Determine the (x, y) coordinate at the center of the cell enclosing the given text.  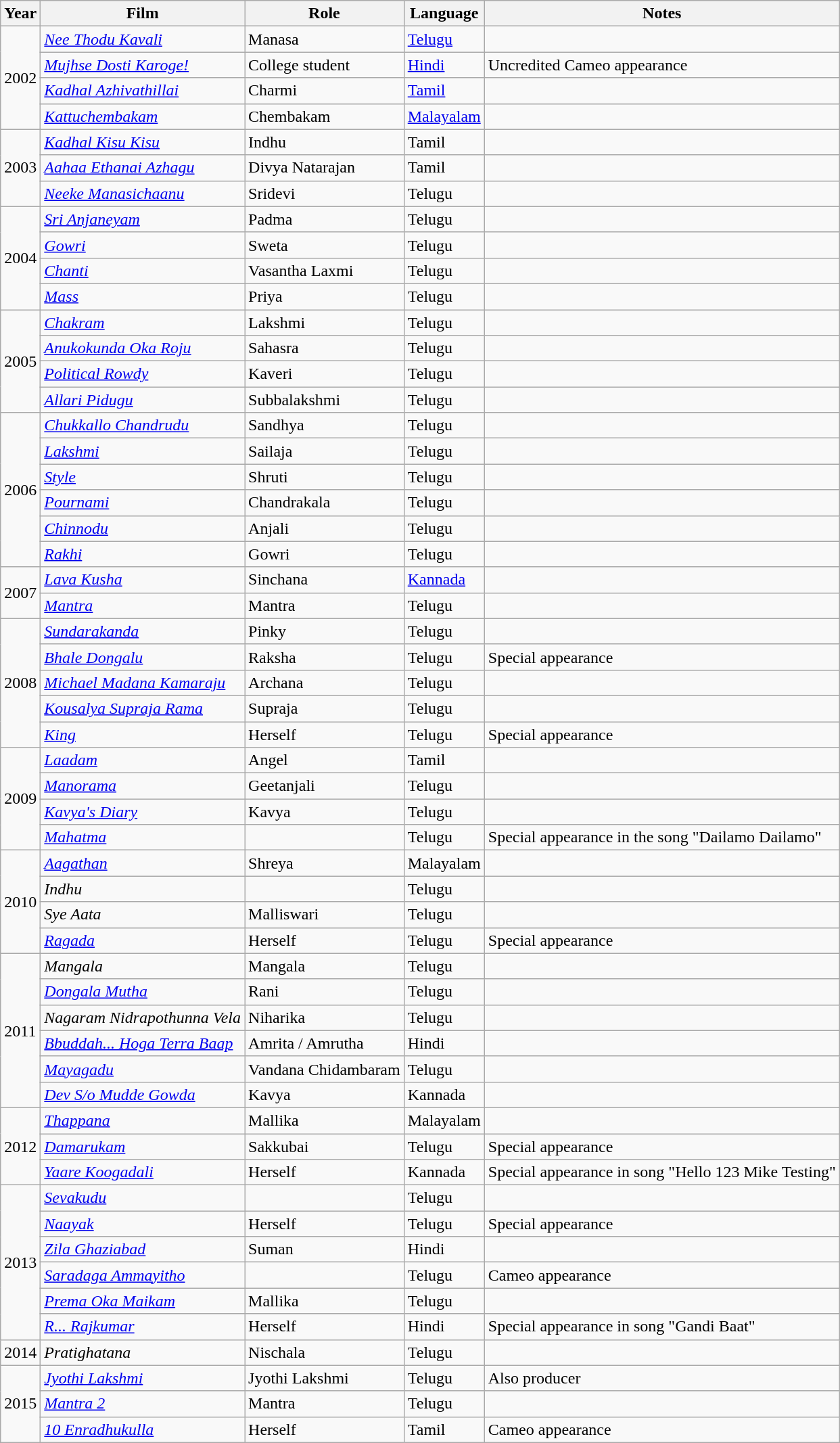
Kousalya Supraja Rama (143, 708)
Mantra 2 (143, 1404)
Film (143, 14)
Manasa (325, 39)
Thappana (143, 1120)
10 Enradhukulla (143, 1429)
Malliswari (325, 915)
Sinchana (325, 580)
Raksha (325, 657)
Amrita / Amrutha (325, 1043)
Chakram (143, 323)
2009 (20, 799)
2003 (20, 168)
Year (20, 14)
Mayagadu (143, 1069)
Chukkallo Chandrudu (143, 426)
2011 (20, 1030)
Also producer (661, 1378)
Shreya (325, 863)
Sri Anjaneyam (143, 219)
Sahasra (325, 348)
Anjali (325, 528)
Niharika (325, 1017)
Style (143, 477)
Kavya's Diary (143, 812)
Manorama (143, 786)
Language (444, 14)
Kaveri (325, 374)
2010 (20, 902)
Dongala Mutha (143, 992)
Aagathan (143, 863)
Archana (325, 683)
Damarukam (143, 1147)
Supraja (325, 708)
Kadhal Kisu Kisu (143, 142)
Prema Oka Maikam (143, 1301)
2015 (20, 1404)
Pinky (325, 631)
Bhale Dongalu (143, 657)
Zila Ghaziabad (143, 1250)
Allari Pidugu (143, 400)
2006 (20, 490)
Political Rowdy (143, 374)
2013 (20, 1262)
Chandrakala (325, 503)
Kadhal Azhivathillai (143, 91)
2005 (20, 361)
Naayak (143, 1224)
Mujhse Dosti Karoge! (143, 65)
Dev S/o Mudde Gowda (143, 1095)
Special appearance in song "Gandi Baat" (661, 1327)
2002 (20, 78)
Sye Aata (143, 915)
Special appearance in song "Hello 123 Mike Testing" (661, 1172)
Priya (325, 296)
Shruti (325, 477)
Chembakam (325, 116)
2012 (20, 1146)
Mass (143, 296)
Sridevi (325, 193)
Vasantha Laxmi (325, 271)
2004 (20, 258)
Mahatma (143, 838)
Geetanjali (325, 786)
Nischala (325, 1352)
King (143, 734)
Ragada (143, 940)
2014 (20, 1352)
Sevakudu (143, 1198)
Anukokunda Oka Roju (143, 348)
Role (325, 14)
R... Rajkumar (143, 1327)
Michael Madana Kamaraju (143, 683)
Suman (325, 1250)
Lava Kusha (143, 580)
Bbuddah... Hoga Terra Baap (143, 1043)
Chinnodu (143, 528)
Kattuchembakam (143, 116)
Subbalakshmi (325, 400)
Padma (325, 219)
2007 (20, 593)
Yaare Koogadali (143, 1172)
Rani (325, 992)
Neeke Manasichaanu (143, 193)
Vandana Chidambaram (325, 1069)
Sakkubai (325, 1147)
Sundarakanda (143, 631)
2008 (20, 683)
Divya Natarajan (325, 168)
Chanti (143, 271)
Rakhi (143, 554)
Special appearance in the song "Dailamo Dailamo" (661, 838)
Sailaja (325, 451)
Notes (661, 14)
Pratighatana (143, 1352)
Nee Thodu Kavali (143, 39)
Saradaga Ammayitho (143, 1275)
Angel (325, 760)
Charmi (325, 91)
Uncredited Cameo appearance (661, 65)
Pournami (143, 503)
Nagaram Nidrapothunna Vela (143, 1017)
College student (325, 65)
Laadam (143, 760)
Aahaa Ethanai Azhagu (143, 168)
Sweta (325, 245)
Sandhya (325, 426)
